Determine the (x, y) coordinate at the center of the cell enclosing the given text.  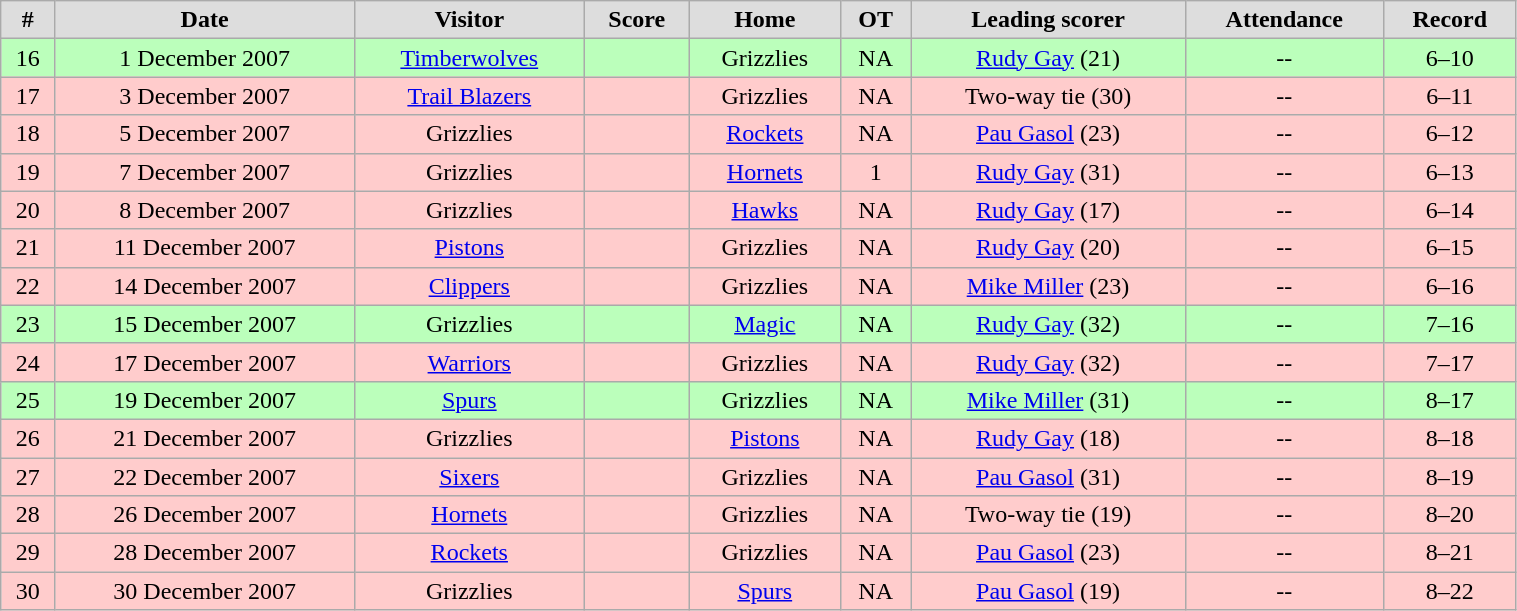
Trail Blazers (469, 96)
23 (28, 324)
11 December 2007 (204, 248)
8–22 (1450, 591)
Rudy Gay (17) (1048, 210)
28 December 2007 (204, 553)
Two-way tie (19) (1048, 515)
6–11 (1450, 96)
OT (876, 20)
5 December 2007 (204, 134)
Mike Miller (23) (1048, 286)
8 December 2007 (204, 210)
7–16 (1450, 324)
8–20 (1450, 515)
Rudy Gay (21) (1048, 58)
Warriors (469, 362)
Visitor (469, 20)
17 (28, 96)
Pau Gasol (31) (1048, 477)
25 (28, 400)
Hawks (764, 210)
Timberwolves (469, 58)
8–17 (1450, 400)
6–15 (1450, 248)
8–18 (1450, 438)
22 December 2007 (204, 477)
Two-way tie (30) (1048, 96)
Rudy Gay (18) (1048, 438)
Record (1450, 20)
19 (28, 172)
21 December 2007 (204, 438)
15 December 2007 (204, 324)
21 (28, 248)
Rudy Gay (20) (1048, 248)
28 (28, 515)
6–10 (1450, 58)
17 December 2007 (204, 362)
Mike Miller (31) (1048, 400)
18 (28, 134)
16 (28, 58)
24 (28, 362)
Sixers (469, 477)
7–17 (1450, 362)
Score (636, 20)
30 (28, 591)
Pau Gasol (19) (1048, 591)
27 (28, 477)
29 (28, 553)
Magic (764, 324)
6–13 (1450, 172)
26 (28, 438)
8–21 (1450, 553)
8–19 (1450, 477)
7 December 2007 (204, 172)
30 December 2007 (204, 591)
19 December 2007 (204, 400)
Home (764, 20)
6–12 (1450, 134)
26 December 2007 (204, 515)
6–16 (1450, 286)
14 December 2007 (204, 286)
1 (876, 172)
1 December 2007 (204, 58)
Rudy Gay (31) (1048, 172)
Attendance (1284, 20)
20 (28, 210)
22 (28, 286)
6–14 (1450, 210)
# (28, 20)
Clippers (469, 286)
Leading scorer (1048, 20)
3 December 2007 (204, 96)
Date (204, 20)
